Scan for the cell matching the given text and deliver its [X, Y] coordinate at center. 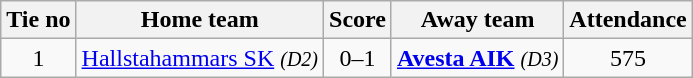
Score [358, 20]
Avesta AIK (D3) [477, 58]
Attendance [628, 20]
1 [38, 58]
0–1 [358, 58]
Hallstahammars SK (D2) [200, 58]
Tie no [38, 20]
Home team [200, 20]
575 [628, 58]
Away team [477, 20]
